Output the [X, Y] coordinate of the center of the cell containing the given text.  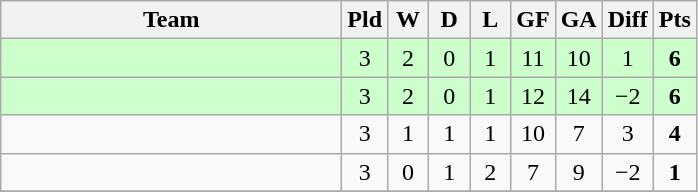
14 [578, 96]
Team [172, 20]
L [490, 20]
Pts [674, 20]
11 [533, 58]
GF [533, 20]
GA [578, 20]
4 [674, 134]
W [408, 20]
Diff [628, 20]
9 [578, 172]
Pld [365, 20]
12 [533, 96]
D [450, 20]
